Scan for the cell matching the given text and deliver its [X, Y] coordinate at center. 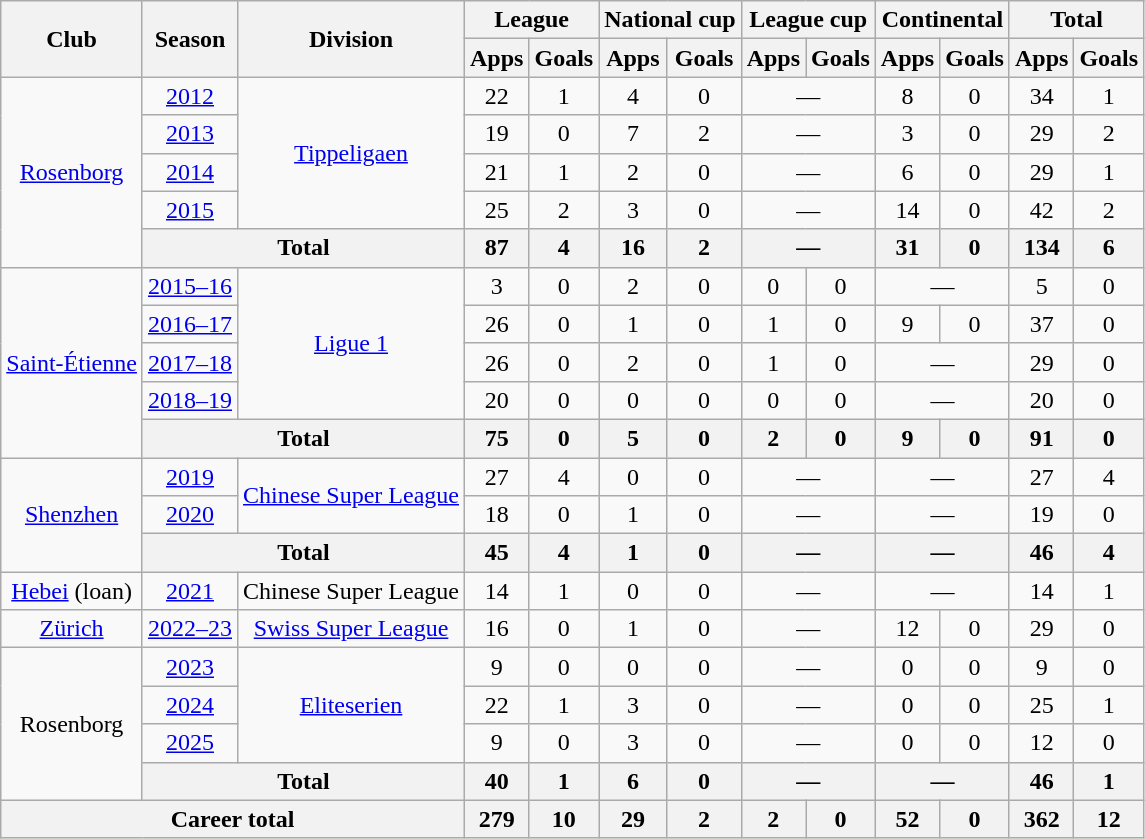
2012 [190, 96]
18 [497, 515]
Career total [233, 819]
2017–18 [190, 362]
League [532, 20]
42 [1041, 210]
Swiss Super League [352, 629]
2022–23 [190, 629]
2018–19 [190, 400]
Zürich [72, 629]
75 [497, 438]
362 [1041, 819]
League cup [808, 20]
2015 [190, 210]
2024 [190, 705]
Saint-Étienne [72, 362]
10 [564, 819]
2025 [190, 743]
Ligue 1 [352, 343]
2014 [190, 172]
Season [190, 39]
Division [352, 39]
Eliteserien [352, 705]
2020 [190, 515]
2013 [190, 134]
Hebei (loan) [72, 591]
2023 [190, 667]
37 [1041, 324]
40 [497, 781]
2016–17 [190, 324]
134 [1041, 248]
Shenzhen [72, 515]
52 [907, 819]
31 [907, 248]
8 [907, 96]
National cup [670, 20]
Club [72, 39]
34 [1041, 96]
279 [497, 819]
7 [633, 134]
87 [497, 248]
Tippeligaen [352, 153]
Continental [942, 20]
21 [497, 172]
2021 [190, 591]
45 [497, 553]
2015–16 [190, 286]
2019 [190, 477]
91 [1041, 438]
